From the cell containing the given text, extract its center point as [x, y] coordinate. 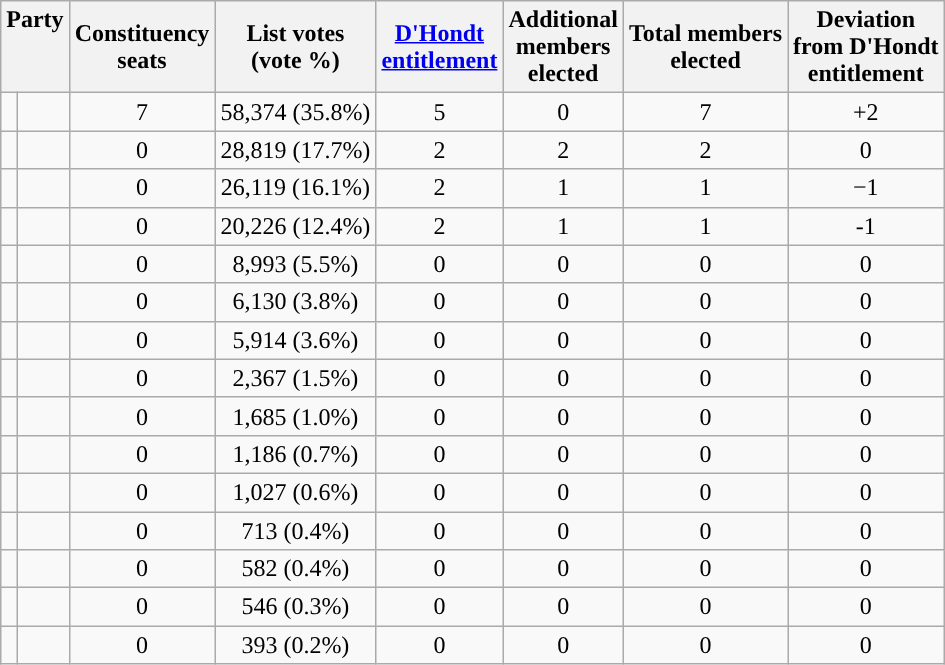
1,027 (0.6%) [296, 492]
582 (0.4%) [296, 569]
58,374 (35.8%) [296, 112]
2,367 (1.5%) [296, 378]
D'Hondtentitlement [440, 47]
+2 [866, 112]
-1 [866, 226]
−1 [866, 188]
5,914 (3.6%) [296, 340]
1,685 (1.0%) [296, 416]
713 (0.4%) [296, 531]
Total memberselected [705, 47]
Constituencyseats [142, 47]
20,226 (12.4%) [296, 226]
546 (0.3%) [296, 607]
Party [35, 47]
8,993 (5.5%) [296, 264]
List votes(vote %) [296, 47]
Deviationfrom D'Hondtentitlement [866, 47]
6,130 (3.8%) [296, 302]
1,186 (0.7%) [296, 454]
26,119 (16.1%) [296, 188]
Additionalmemberselected [563, 47]
5 [440, 112]
28,819 (17.7%) [296, 150]
393 (0.2%) [296, 645]
